Extract the [x, y] coordinate from the center of the cell holding the provided text.  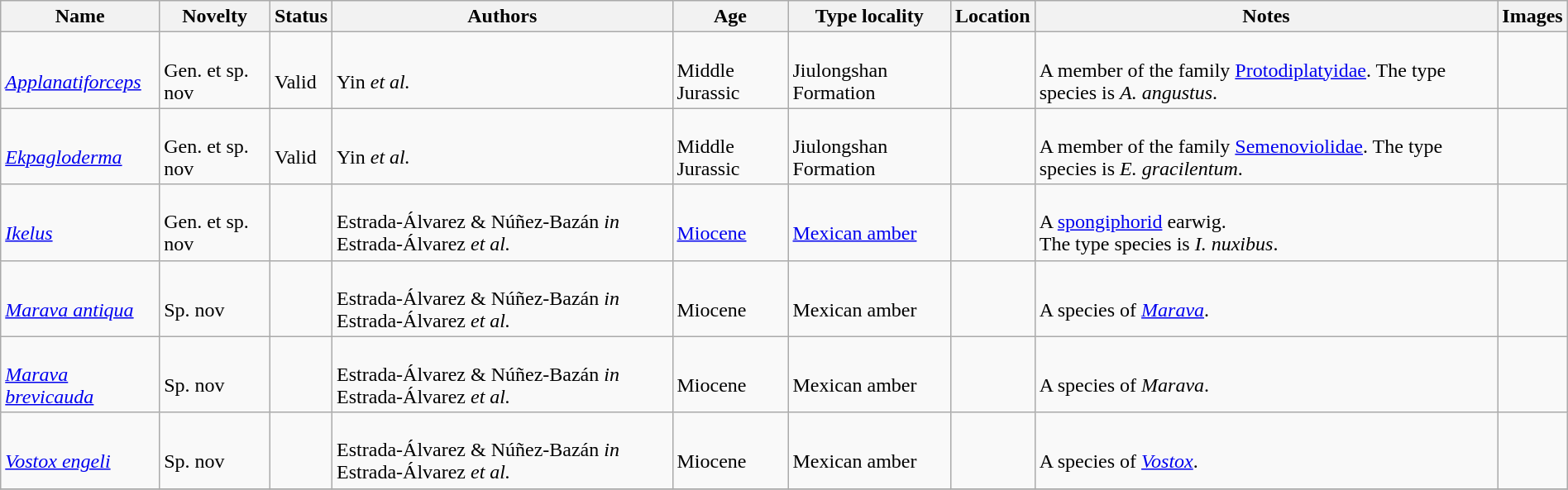
Ikelus [80, 222]
Marava antiqua [80, 298]
Applanatiforceps [80, 70]
Status [301, 17]
A member of the family Protodiplatyidae. The type species is A. angustus. [1266, 70]
Age [730, 17]
Ekpagloderma [80, 146]
Name [80, 17]
Images [1532, 17]
Marava brevicauda [80, 374]
A member of the family Semenoviolidae. The type species is E. gracilentum. [1266, 146]
A spongiphorid earwig. The type species is I. nuxibus. [1266, 222]
Authors [503, 17]
Location [992, 17]
Notes [1266, 17]
Vostox engeli [80, 450]
Novelty [215, 17]
A species of Vostox. [1266, 450]
Type locality [869, 17]
